Identify which cell holds the provided text, then report its [X, Y] central coordinate. 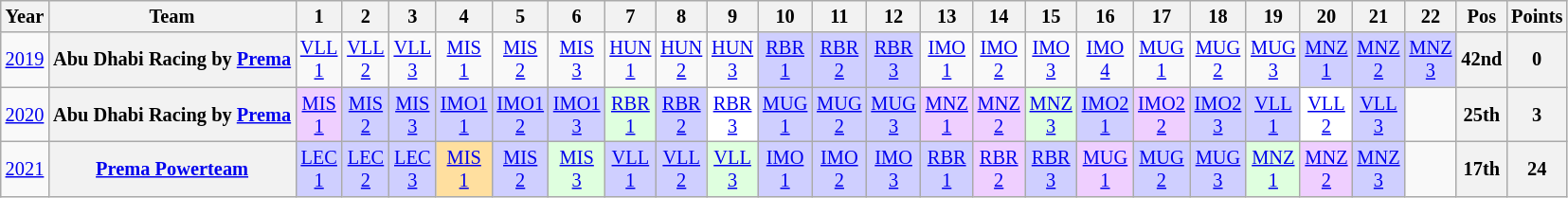
25th [1482, 115]
6 [577, 16]
14 [999, 16]
11 [839, 16]
Team [172, 16]
IMO4 [1106, 60]
5 [520, 16]
21 [1378, 16]
Prema Powerteam [172, 169]
IMO22 [1162, 115]
IMO12 [520, 115]
15 [1052, 16]
1 [318, 16]
20 [1326, 16]
22 [1431, 16]
HUN3 [732, 60]
2019 [25, 60]
16 [1106, 16]
LEC2 [366, 169]
HUN2 [681, 60]
LEC3 [413, 169]
Year [25, 16]
24 [1537, 169]
2 [366, 16]
LEC1 [318, 169]
IMO11 [464, 115]
17th [1482, 169]
2020 [25, 115]
4 [464, 16]
Pos [1482, 16]
10 [784, 16]
2021 [25, 169]
42nd [1482, 60]
19 [1273, 16]
0 [1537, 60]
Points [1537, 16]
18 [1218, 16]
HUN1 [630, 60]
7 [630, 16]
IMO23 [1218, 115]
13 [947, 16]
IMO21 [1106, 115]
17 [1162, 16]
12 [892, 16]
IMO13 [577, 115]
8 [681, 16]
9 [732, 16]
